From the cell containing the given text, extract its center point as [x, y] coordinate. 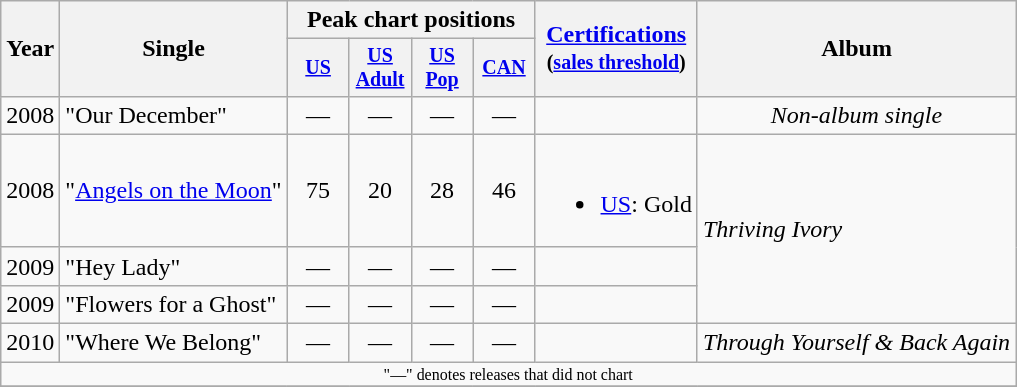
US: Gold [616, 190]
Peak chart positions [411, 20]
Year [30, 49]
"Flowers for a Ghost" [174, 304]
Thriving Ivory [856, 228]
US [318, 68]
Non-album single [856, 115]
28 [442, 190]
46 [504, 190]
CAN [504, 68]
Through Yourself & Back Again [856, 343]
20 [380, 190]
Album [856, 49]
US Adult [380, 68]
"—" denotes releases that did not chart [508, 374]
Single [174, 49]
Certifications(sales threshold) [616, 49]
"Our December" [174, 115]
2010 [30, 343]
"Hey Lady" [174, 266]
"Angels on the Moon" [174, 190]
75 [318, 190]
US Pop [442, 68]
"Where We Belong" [174, 343]
